Find where the given text appears and provide that cell's center as (x, y) coordinate. 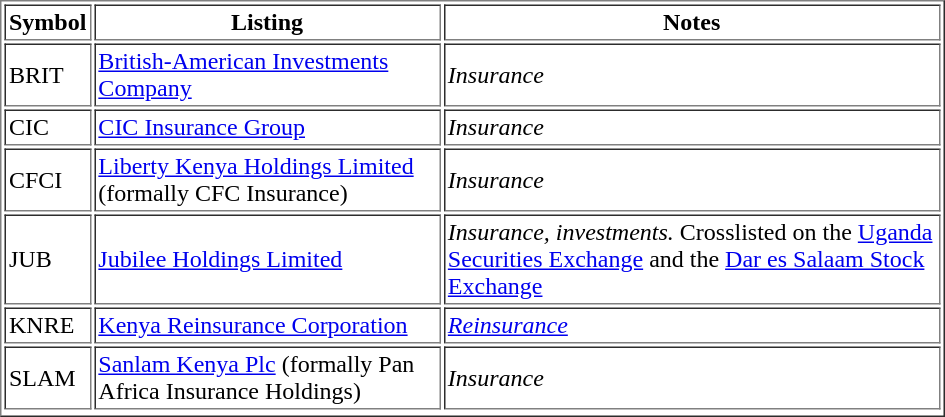
Symbol (47, 22)
Kenya Reinsurance Corporation (267, 326)
CIC Insurance Group (267, 128)
Reinsurance (691, 326)
CIC (47, 128)
Insurance, investments. Crosslisted on the Uganda Securities Exchange and the Dar es Salaam Stock Exchange (691, 259)
JUB (47, 259)
Jubilee Holdings Limited (267, 259)
BRIT (47, 76)
KNRE (47, 326)
Notes (691, 22)
CFCI (47, 180)
Sanlam Kenya Plc (formally Pan Africa Insurance Holdings) (267, 378)
British-American Investments Company (267, 76)
Liberty Kenya Holdings Limited (formally CFC Insurance) (267, 180)
Listing (267, 22)
SLAM (47, 378)
